Return [x, y] of the center of cell containing provided text 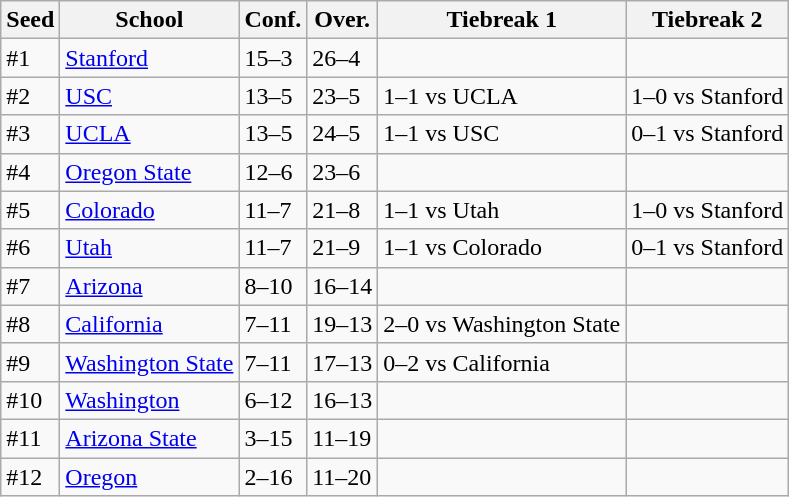
8–10 [273, 286]
#5 [30, 210]
#1 [30, 58]
#9 [30, 362]
2–0 vs Washington State [502, 324]
Arizona [150, 286]
24–5 [342, 134]
Arizona State [150, 438]
#7 [30, 286]
California [150, 324]
16–14 [342, 286]
#10 [30, 400]
Utah [150, 248]
UCLA [150, 134]
Washington State [150, 362]
Seed [30, 20]
17–13 [342, 362]
Washington [150, 400]
15–3 [273, 58]
#12 [30, 477]
#8 [30, 324]
0–2 vs California [502, 362]
Tiebreak 1 [502, 20]
#2 [30, 96]
#4 [30, 172]
23–5 [342, 96]
1–1 vs Colorado [502, 248]
School [150, 20]
Oregon [150, 477]
#3 [30, 134]
12–6 [273, 172]
1–1 vs UCLA [502, 96]
Over. [342, 20]
1–1 vs USC [502, 134]
19–13 [342, 324]
Conf. [273, 20]
26–4 [342, 58]
16–13 [342, 400]
#11 [30, 438]
1–1 vs Utah [502, 210]
6–12 [273, 400]
3–15 [273, 438]
2–16 [273, 477]
#6 [30, 248]
USC [150, 96]
21–8 [342, 210]
Stanford [150, 58]
21–9 [342, 248]
Tiebreak 2 [708, 20]
Colorado [150, 210]
11–19 [342, 438]
23–6 [342, 172]
11–20 [342, 477]
Oregon State [150, 172]
